Return [X, Y] of the center of cell containing provided text 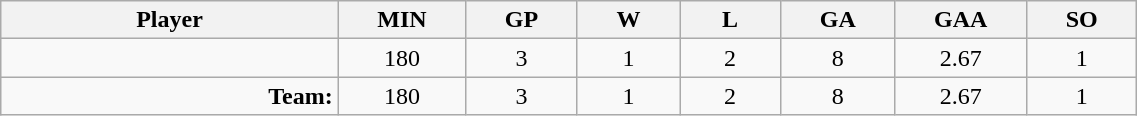
L [730, 20]
SO [1081, 20]
MIN [402, 20]
GP [522, 20]
GA [838, 20]
Player [170, 20]
W [628, 20]
Team: [170, 96]
GAA [961, 20]
